Locate the cell with the specified text and output its [x, y] center coordinate. 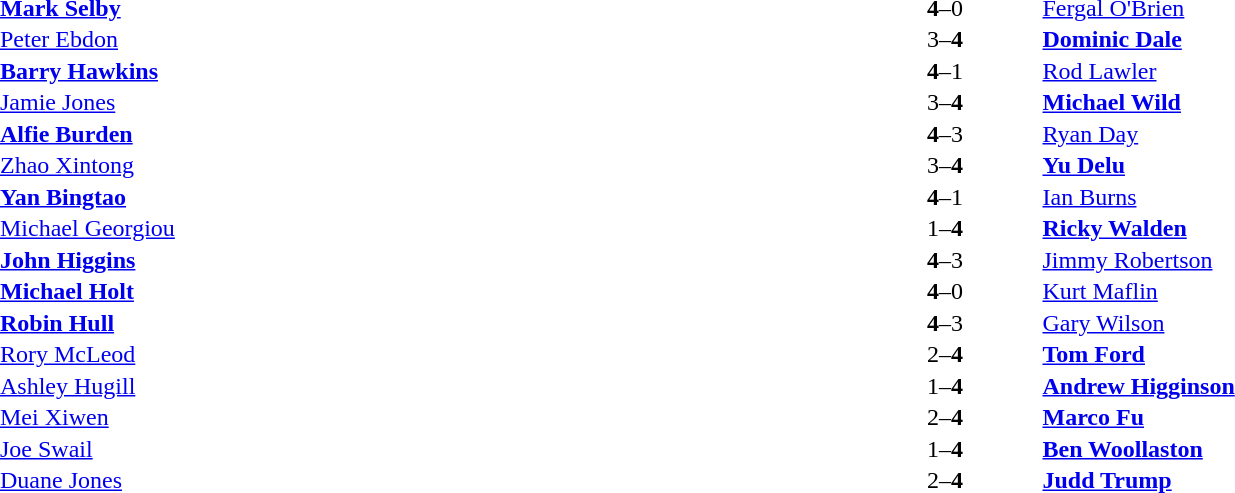
4–0 [944, 291]
